Identify which cell holds the provided text, then report its (X, Y) central coordinate. 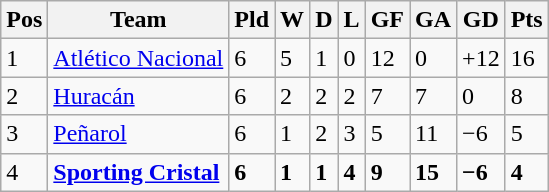
L (352, 20)
+12 (482, 58)
Team (138, 20)
D (324, 20)
Atlético Nacional (138, 58)
8 (526, 96)
Sporting Cristal (138, 172)
Pld (252, 20)
Pos (24, 20)
W (292, 20)
9 (387, 172)
16 (526, 58)
GA (434, 20)
Pts (526, 20)
12 (387, 58)
11 (434, 134)
Peñarol (138, 134)
GF (387, 20)
15 (434, 172)
Huracán (138, 96)
GD (482, 20)
